Locate the cell with the specified text and output its [x, y] center coordinate. 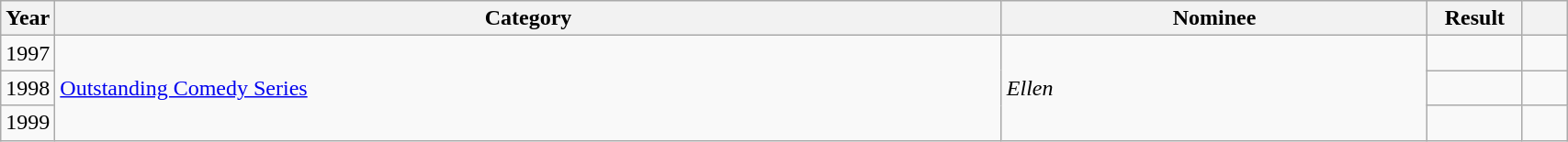
Outstanding Comedy Series [528, 88]
1998 [28, 88]
Nominee [1214, 18]
Year [28, 18]
Result [1475, 18]
1999 [28, 123]
Ellen [1214, 88]
1997 [28, 53]
Category [528, 18]
